Provide the [x, y] coordinate of the cell's center where the given text is located.  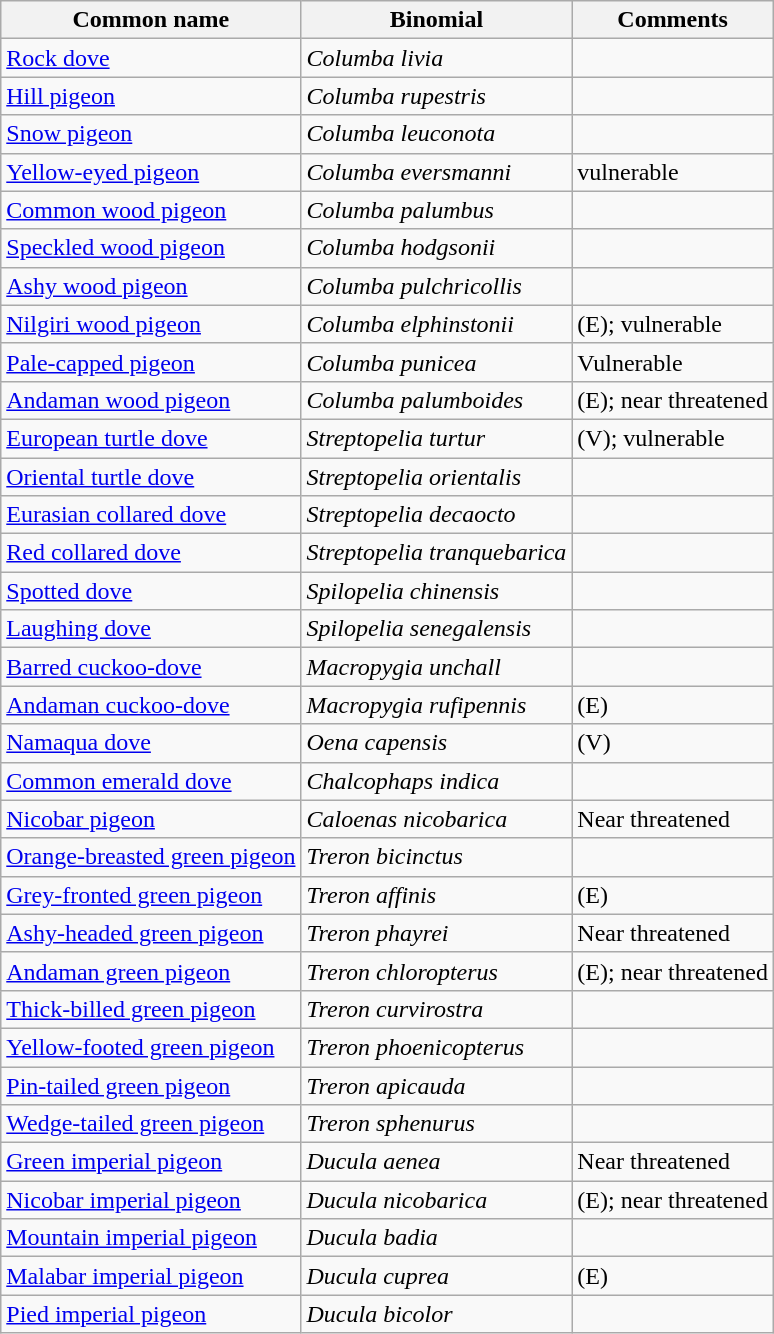
Mountain imperial pigeon [151, 1238]
(E); vulnerable [673, 324]
Common wood pigeon [151, 210]
Treron curvirostra [436, 1009]
Columba punicea [436, 362]
Ashy-headed green pigeon [151, 933]
Macropygia unchall [436, 667]
Columba palumboides [436, 400]
Common name [151, 20]
Ducula cuprea [436, 1276]
Treron apicauda [436, 1085]
Comments [673, 20]
Yellow-footed green pigeon [151, 1047]
Orange-breasted green pigeon [151, 857]
Chalcophaps indica [436, 781]
Common emerald dove [151, 781]
Barred cuckoo-dove [151, 667]
Nicobar pigeon [151, 819]
Nilgiri wood pigeon [151, 324]
Streptopelia decaocto [436, 515]
Caloenas nicobarica [436, 819]
Pin-tailed green pigeon [151, 1085]
Snow pigeon [151, 134]
Columba eversmanni [436, 172]
Pale-capped pigeon [151, 362]
Streptopelia tranquebarica [436, 553]
Speckled wood pigeon [151, 248]
Laughing dove [151, 629]
Treron affinis [436, 895]
vulnerable [673, 172]
Hill pigeon [151, 96]
Nicobar imperial pigeon [151, 1200]
Andaman cuckoo-dove [151, 705]
Macropygia rufipennis [436, 705]
Red collared dove [151, 553]
Spilopelia senegalensis [436, 629]
Namaqua dove [151, 743]
Spotted dove [151, 591]
Rock dove [151, 58]
Streptopelia turtur [436, 438]
Columba palumbus [436, 210]
Columba elphinstonii [436, 324]
Treron bicinctus [436, 857]
Wedge-tailed green pigeon [151, 1124]
Columba leuconota [436, 134]
Ducula bicolor [436, 1314]
Columba pulchricollis [436, 286]
Spilopelia chinensis [436, 591]
Ashy wood pigeon [151, 286]
Treron phoenicopterus [436, 1047]
Ducula badia [436, 1238]
Eurasian collared dove [151, 515]
Thick-billed green pigeon [151, 1009]
Grey-fronted green pigeon [151, 895]
Green imperial pigeon [151, 1162]
Malabar imperial pigeon [151, 1276]
European turtle dove [151, 438]
(V); vulnerable [673, 438]
Andaman green pigeon [151, 971]
Binomial [436, 20]
Columba livia [436, 58]
Treron phayrei [436, 933]
Andaman wood pigeon [151, 400]
Treron sphenurus [436, 1124]
Pied imperial pigeon [151, 1314]
Yellow-eyed pigeon [151, 172]
Ducula aenea [436, 1162]
Vulnerable [673, 362]
Treron chloropterus [436, 971]
Columba rupestris [436, 96]
Ducula nicobarica [436, 1200]
Oriental turtle dove [151, 477]
Streptopelia orientalis [436, 477]
Oena capensis [436, 743]
Columba hodgsonii [436, 248]
(V) [673, 743]
